Find where the given text appears and provide that cell's center as [X, Y] coordinate. 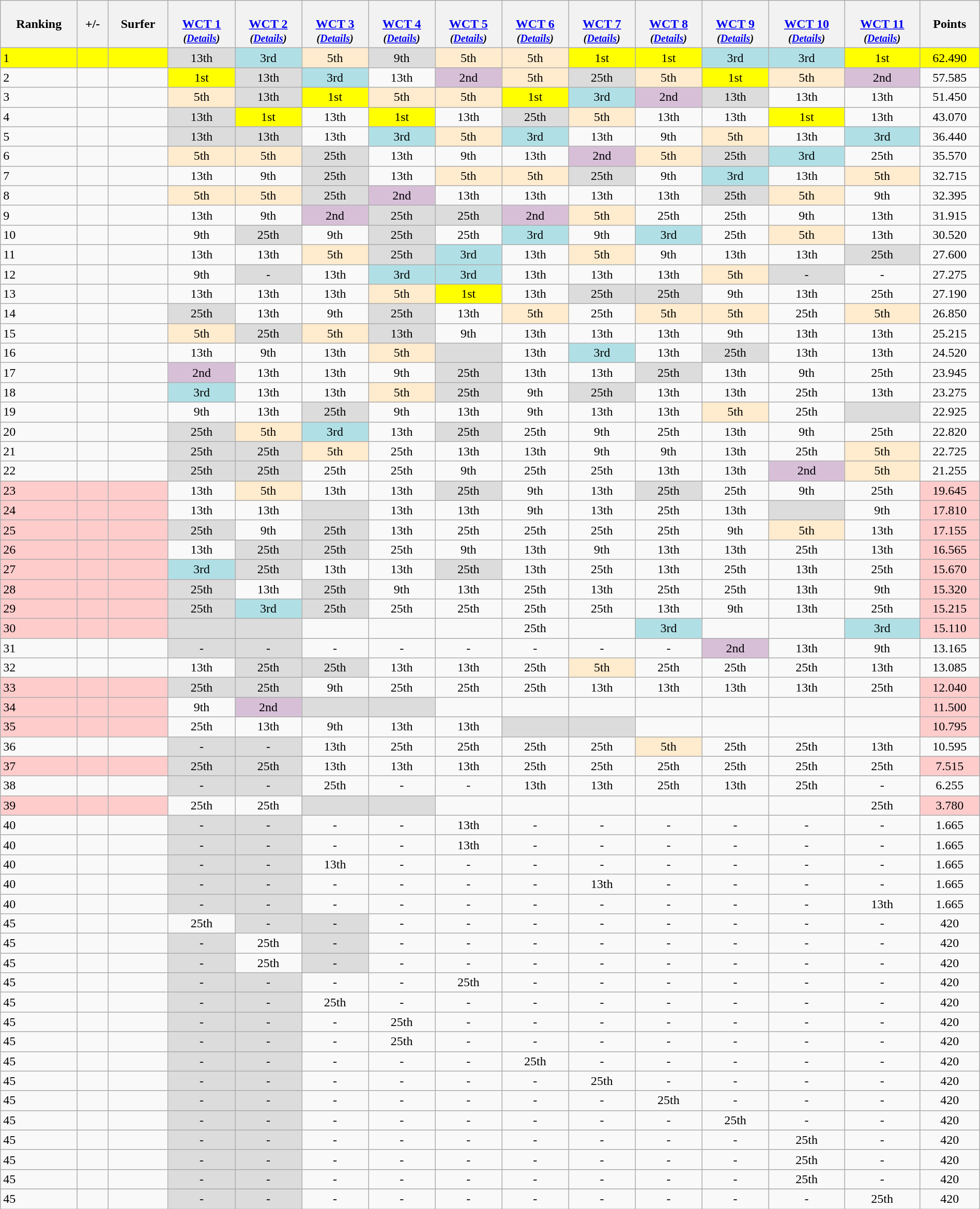
WCT 3 (Details) [335, 24]
27 [39, 569]
10.595 [950, 746]
34 [39, 707]
22.820 [950, 432]
4 [39, 117]
37 [39, 766]
35 [39, 727]
17.810 [950, 510]
13 [39, 294]
3.780 [950, 805]
22.925 [950, 412]
7 [39, 176]
3 [39, 97]
38 [39, 786]
15.110 [950, 629]
57.585 [950, 78]
36.440 [950, 136]
8 [39, 195]
25.215 [950, 333]
14 [39, 314]
32 [39, 668]
2 [39, 78]
15.320 [950, 589]
17 [39, 373]
WCT 6 (Details) [535, 24]
WCT 2 (Details) [268, 24]
11.500 [950, 707]
13.165 [950, 648]
9 [39, 215]
6 [39, 156]
16.565 [950, 549]
31 [39, 648]
51.450 [950, 97]
Ranking [39, 24]
13.085 [950, 668]
21.255 [950, 471]
23.945 [950, 373]
15.670 [950, 569]
Points [950, 24]
WCT 8 (Details) [669, 24]
32.395 [950, 195]
24 [39, 510]
+/- [93, 24]
WCT 1 (Details) [202, 24]
12 [39, 274]
5 [39, 136]
27.275 [950, 274]
10.795 [950, 727]
31.915 [950, 215]
20 [39, 432]
18 [39, 392]
32.715 [950, 176]
22 [39, 471]
30.520 [950, 235]
23.275 [950, 392]
28 [39, 589]
27.600 [950, 254]
19 [39, 412]
30 [39, 629]
26 [39, 549]
17.155 [950, 530]
WCT 10 (Details) [806, 24]
26.850 [950, 314]
15 [39, 333]
33 [39, 687]
29 [39, 609]
WCT 11 (Details) [882, 24]
21 [39, 451]
22.725 [950, 451]
6.255 [950, 786]
1 [39, 58]
Surfer [139, 24]
25 [39, 530]
62.490 [950, 58]
WCT 4 (Details) [402, 24]
23 [39, 491]
WCT 7 (Details) [602, 24]
24.520 [950, 353]
10 [39, 235]
WCT 5 (Details) [468, 24]
15.215 [950, 609]
16 [39, 353]
7.515 [950, 766]
WCT 9 (Details) [735, 24]
19.645 [950, 491]
39 [39, 805]
11 [39, 254]
27.190 [950, 294]
35.570 [950, 156]
43.070 [950, 117]
36 [39, 746]
12.040 [950, 687]
